Detect which cell encompasses the target text, then output its [x, y] center coordinate. 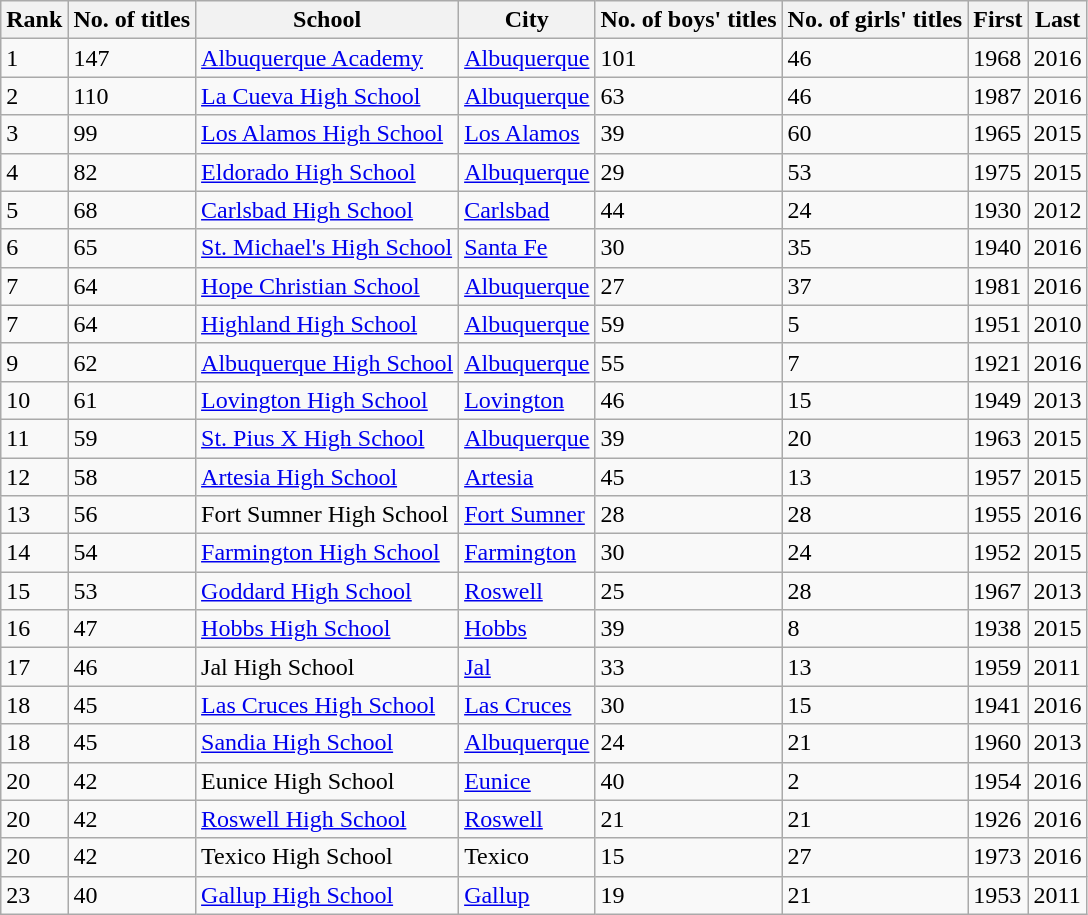
29 [688, 172]
Jal [527, 667]
Roswell High School [328, 819]
1952 [998, 553]
61 [132, 400]
Rank [34, 20]
1965 [998, 134]
Texico [527, 857]
1957 [998, 477]
11 [34, 438]
6 [34, 248]
16 [34, 629]
37 [875, 286]
1963 [998, 438]
55 [688, 362]
Carlsbad High School [328, 210]
14 [34, 553]
1981 [998, 286]
1953 [998, 895]
Farmington [527, 553]
Lovington High School [328, 400]
1955 [998, 515]
1968 [998, 58]
1938 [998, 629]
35 [875, 248]
City [527, 20]
33 [688, 667]
2010 [1058, 324]
60 [875, 134]
2012 [1058, 210]
1954 [998, 781]
1967 [998, 591]
Carlsbad [527, 210]
Artesia [527, 477]
St. Pius X High School [328, 438]
10 [34, 400]
147 [132, 58]
1930 [998, 210]
Eldorado High School [328, 172]
58 [132, 477]
1921 [998, 362]
Fort Sumner [527, 515]
Albuquerque Academy [328, 58]
63 [688, 96]
1973 [998, 857]
Gallup High School [328, 895]
99 [132, 134]
Hope Christian School [328, 286]
17 [34, 667]
8 [875, 629]
Las Cruces High School [328, 705]
Eunice [527, 781]
1949 [998, 400]
Gallup [527, 895]
1941 [998, 705]
First [998, 20]
1 [34, 58]
68 [132, 210]
19 [688, 895]
Eunice High School [328, 781]
1987 [998, 96]
1951 [998, 324]
110 [132, 96]
54 [132, 553]
62 [132, 362]
1940 [998, 248]
44 [688, 210]
1960 [998, 743]
Sandia High School [328, 743]
1926 [998, 819]
Los Alamos [527, 134]
La Cueva High School [328, 96]
12 [34, 477]
School [328, 20]
Hobbs [527, 629]
No. of boys' titles [688, 20]
4 [34, 172]
Santa Fe [527, 248]
Fort Sumner High School [328, 515]
1975 [998, 172]
Los Alamos High School [328, 134]
Hobbs High School [328, 629]
3 [34, 134]
Jal High School [328, 667]
No. of titles [132, 20]
82 [132, 172]
Farmington High School [328, 553]
101 [688, 58]
Last [1058, 20]
65 [132, 248]
Las Cruces [527, 705]
47 [132, 629]
Highland High School [328, 324]
9 [34, 362]
56 [132, 515]
Goddard High School [328, 591]
Lovington [527, 400]
Artesia High School [328, 477]
Texico High School [328, 857]
No. of girls' titles [875, 20]
1959 [998, 667]
23 [34, 895]
25 [688, 591]
Albuquerque High School [328, 362]
St. Michael's High School [328, 248]
